From the cell containing the given text, extract its center point as (x, y) coordinate. 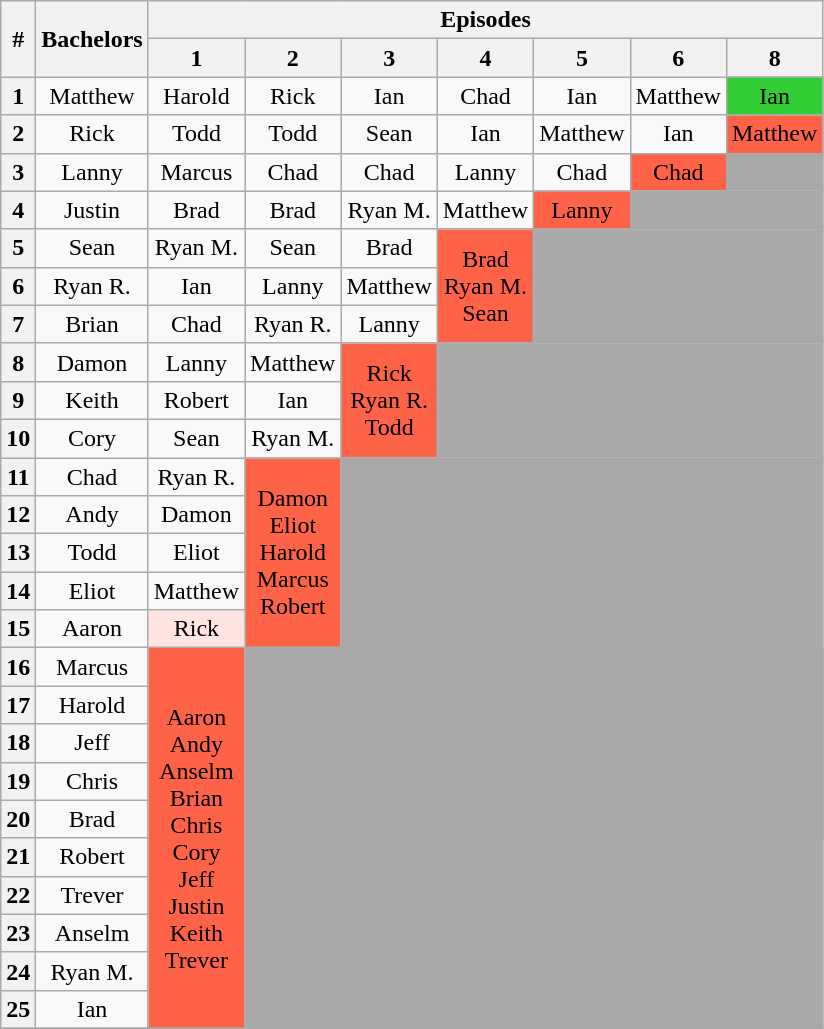
13 (18, 553)
15 (18, 629)
Keith (92, 400)
23 (18, 933)
Aaron (92, 629)
21 (18, 857)
19 (18, 781)
RickRyan R.Todd (389, 400)
9 (18, 400)
24 (18, 971)
12 (18, 515)
11 (18, 477)
22 (18, 895)
Justin (92, 210)
14 (18, 591)
10 (18, 438)
17 (18, 705)
AaronAndyAnselmBrianChrisCoryJeffJustinKeithTrever (196, 838)
Episodes (486, 20)
DamonEliotHaroldMarcusRobert (293, 553)
25 (18, 1009)
# (18, 39)
Anselm (92, 933)
Bachelors (92, 39)
7 (18, 324)
20 (18, 819)
Jeff (92, 743)
Chris (92, 781)
Trever (92, 895)
BradRyan M.Sean (485, 286)
Brian (92, 324)
Andy (92, 515)
16 (18, 667)
18 (18, 743)
Cory (92, 438)
